Search for the cell housing the specified text and yield its (X, Y) center coordinate. 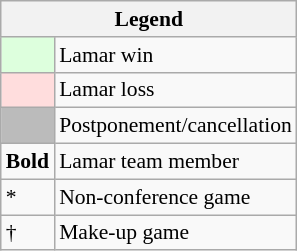
Lamar loss (176, 90)
Lamar team member (176, 162)
Postponement/cancellation (176, 126)
Bold (28, 162)
Non-conference game (176, 197)
* (28, 197)
Lamar win (176, 55)
Legend (149, 19)
† (28, 233)
Make-up game (176, 233)
